Extract the (x, y) coordinate from the center of the cell holding the provided text.  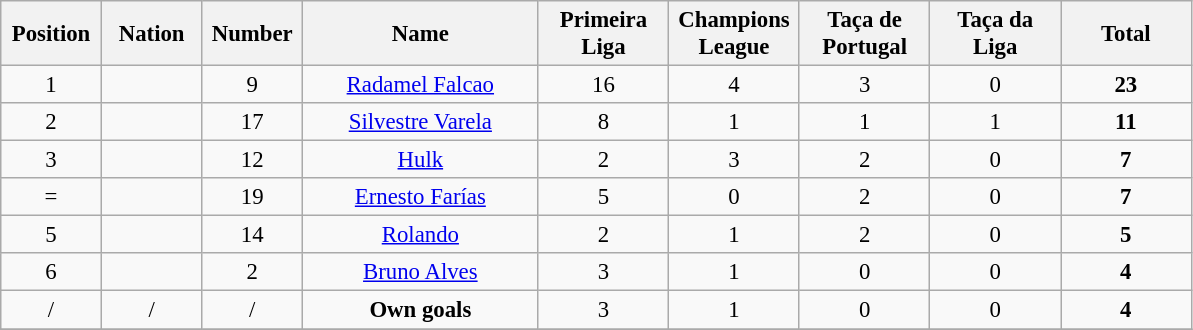
Rolando (421, 235)
Radamel Falcao (421, 85)
Own goals (421, 310)
17 (252, 122)
Taça de Portugal (864, 34)
Hulk (421, 160)
23 (1126, 85)
14 (252, 235)
Bruno Alves (421, 273)
Silvestre Varela (421, 122)
Champions League (734, 34)
12 (252, 160)
19 (252, 197)
= (52, 197)
16 (604, 85)
6 (52, 273)
Primeira Liga (604, 34)
Name (421, 34)
Total (1126, 34)
11 (1126, 122)
Nation (152, 34)
8 (604, 122)
Position (52, 34)
Taça da Liga (996, 34)
Ernesto Farías (421, 197)
9 (252, 85)
Number (252, 34)
